Scan for the cell matching the given text and deliver its (x, y) coordinate at center. 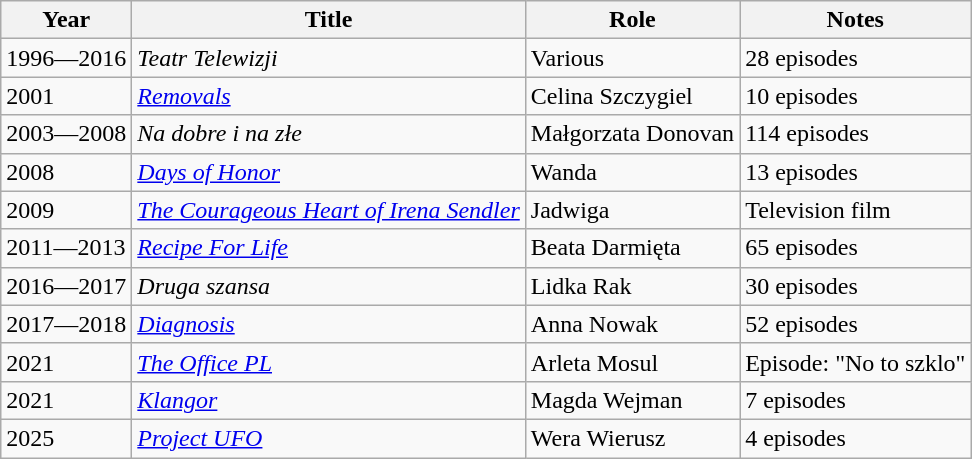
Various (632, 58)
Druga szansa (328, 286)
Teatr Telewizji (328, 58)
Małgorzata Donovan (632, 134)
Na dobre i na złe (328, 134)
Project UFO (328, 438)
2011—2013 (66, 248)
Jadwiga (632, 210)
Title (328, 20)
2001 (66, 96)
2008 (66, 172)
Celina Szczygiel (632, 96)
Magda Wejman (632, 400)
Beata Darmięta (632, 248)
Recipe For Life (328, 248)
30 episodes (856, 286)
Arleta Mosul (632, 362)
Lidka Rak (632, 286)
Television film (856, 210)
Notes (856, 20)
Wera Wierusz (632, 438)
2003—2008 (66, 134)
52 episodes (856, 324)
114 episodes (856, 134)
7 episodes (856, 400)
10 episodes (856, 96)
The Courageous Heart of Irena Sendler (328, 210)
Anna Nowak (632, 324)
4 episodes (856, 438)
13 episodes (856, 172)
The Office PL (328, 362)
Role (632, 20)
2009 (66, 210)
2025 (66, 438)
Wanda (632, 172)
Episode: "No to szklo" (856, 362)
2016—2017 (66, 286)
Year (66, 20)
Diagnosis (328, 324)
2017—2018 (66, 324)
65 episodes (856, 248)
Days of Honor (328, 172)
Removals (328, 96)
Klangor (328, 400)
28 episodes (856, 58)
1996—2016 (66, 58)
